Search for the cell housing the specified text and yield its (X, Y) center coordinate. 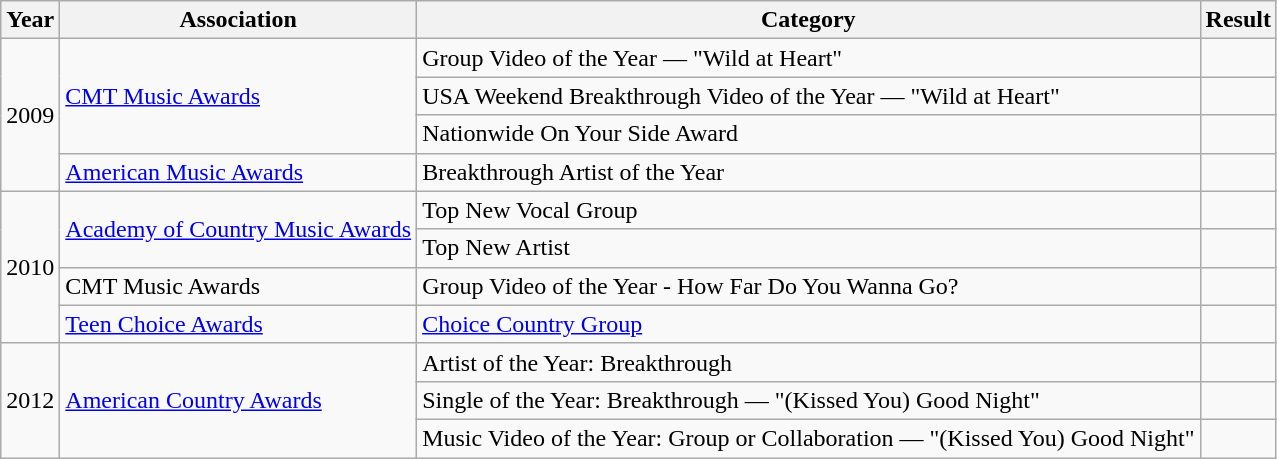
Top New Vocal Group (808, 210)
USA Weekend Breakthrough Video of the Year — "Wild at Heart" (808, 96)
2010 (30, 267)
Teen Choice Awards (238, 324)
Single of the Year: Breakthrough — "(Kissed You) Good Night" (808, 400)
American Music Awards (238, 172)
Result (1238, 20)
2009 (30, 115)
Academy of Country Music Awards (238, 229)
Year (30, 20)
Breakthrough Artist of the Year (808, 172)
Choice Country Group (808, 324)
Association (238, 20)
2012 (30, 400)
Artist of the Year: Breakthrough (808, 362)
American Country Awards (238, 400)
Group Video of the Year — "Wild at Heart" (808, 58)
Group Video of the Year - How Far Do You Wanna Go? (808, 286)
Nationwide On Your Side Award (808, 134)
Music Video of the Year: Group or Collaboration — "(Kissed You) Good Night" (808, 438)
Category (808, 20)
Top New Artist (808, 248)
